Output the [x, y] coordinate of the center of the cell containing the given text.  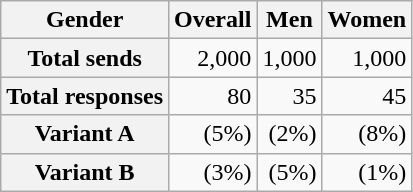
(1%) [367, 172]
Total responses [85, 96]
Total sends [85, 58]
(8%) [367, 134]
(2%) [290, 134]
(3%) [213, 172]
80 [213, 96]
Variant B [85, 172]
2,000 [213, 58]
Gender [85, 20]
Women [367, 20]
35 [290, 96]
Variant A [85, 134]
Overall [213, 20]
Men [290, 20]
45 [367, 96]
